Provide the (X, Y) coordinate of the cell's center where the given text is located.  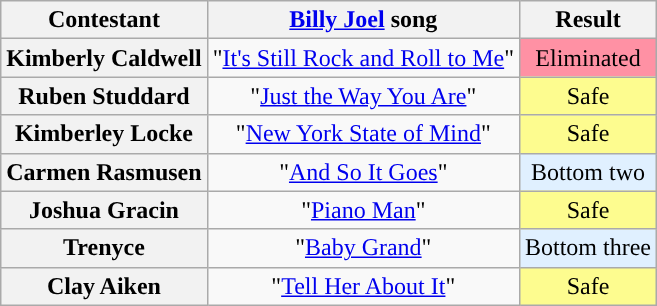
"Baby Grand" (363, 248)
Kimberley Locke (104, 134)
"And So It Goes" (363, 172)
"It's Still Rock and Roll to Me" (363, 58)
"Tell Her About It" (363, 286)
Kimberly Caldwell (104, 58)
Billy Joel song (363, 20)
Bottom two (588, 172)
Joshua Gracin (104, 210)
Contestant (104, 20)
Clay Aiken (104, 286)
Bottom three (588, 248)
Result (588, 20)
"Just the Way You Are" (363, 96)
Ruben Studdard (104, 96)
"Piano Man" (363, 210)
"New York State of Mind" (363, 134)
Carmen Rasmusen (104, 172)
Eliminated (588, 58)
Trenyce (104, 248)
